Locate the cell with the specified text and output its (X, Y) center coordinate. 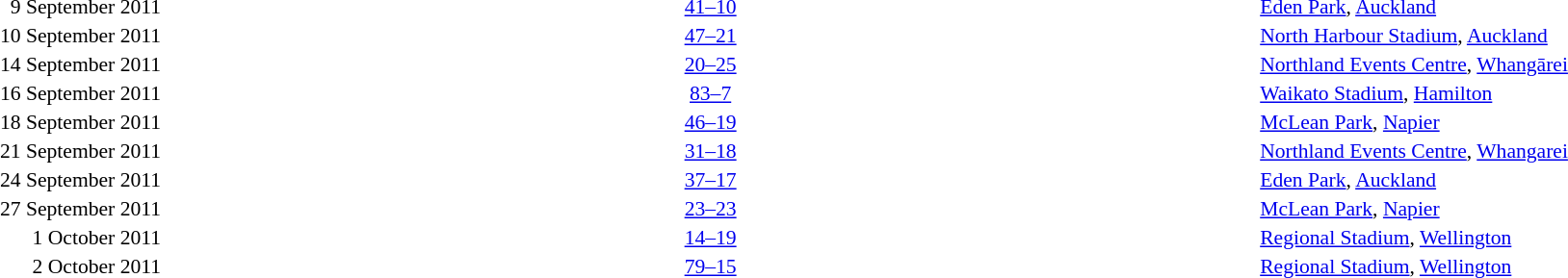
20–25 (711, 64)
37–17 (711, 180)
47–21 (711, 36)
23–23 (711, 209)
31–18 (711, 151)
46–19 (711, 122)
14–19 (711, 238)
83–7 (711, 93)
